Determine the (X, Y) coordinate at the center of the cell enclosing the given text.  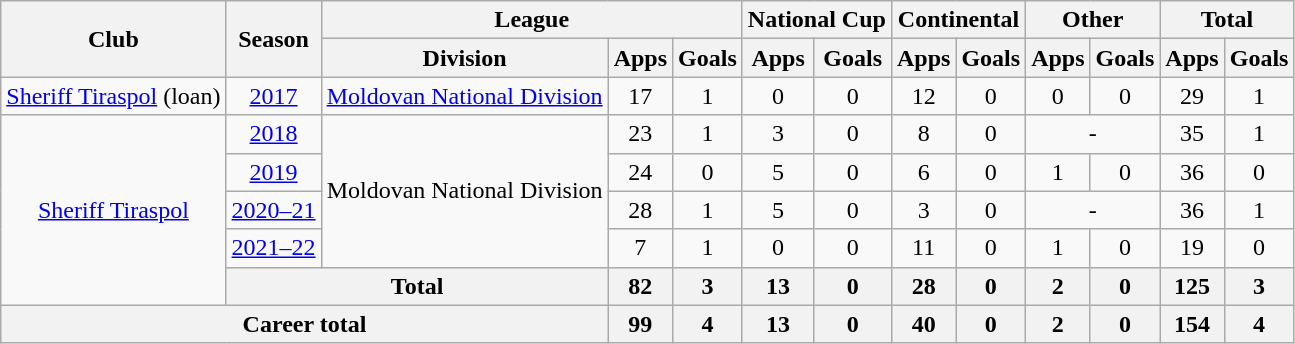
19 (1192, 248)
35 (1192, 134)
17 (640, 96)
125 (1192, 286)
24 (640, 172)
2020–21 (274, 210)
6 (923, 172)
League (532, 20)
2019 (274, 172)
12 (923, 96)
Sheriff Tiraspol (loan) (114, 96)
2017 (274, 96)
11 (923, 248)
2021–22 (274, 248)
Sheriff Tiraspol (114, 210)
Season (274, 39)
7 (640, 248)
Other (1093, 20)
29 (1192, 96)
Career total (304, 324)
40 (923, 324)
82 (640, 286)
154 (1192, 324)
23 (640, 134)
2018 (274, 134)
8 (923, 134)
Division (464, 58)
National Cup (816, 20)
Club (114, 39)
Continental (958, 20)
99 (640, 324)
